Scan for the cell matching the given text and deliver its [x, y] coordinate at center. 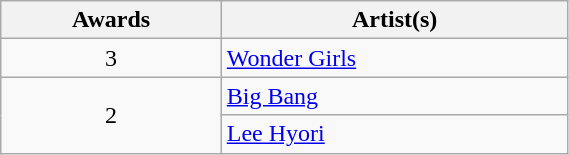
Big Bang [394, 96]
Artist(s) [394, 20]
3 [111, 58]
2 [111, 115]
Wonder Girls [394, 58]
Lee Hyori [394, 134]
Awards [111, 20]
